Identify which cell holds the provided text, then report its (X, Y) central coordinate. 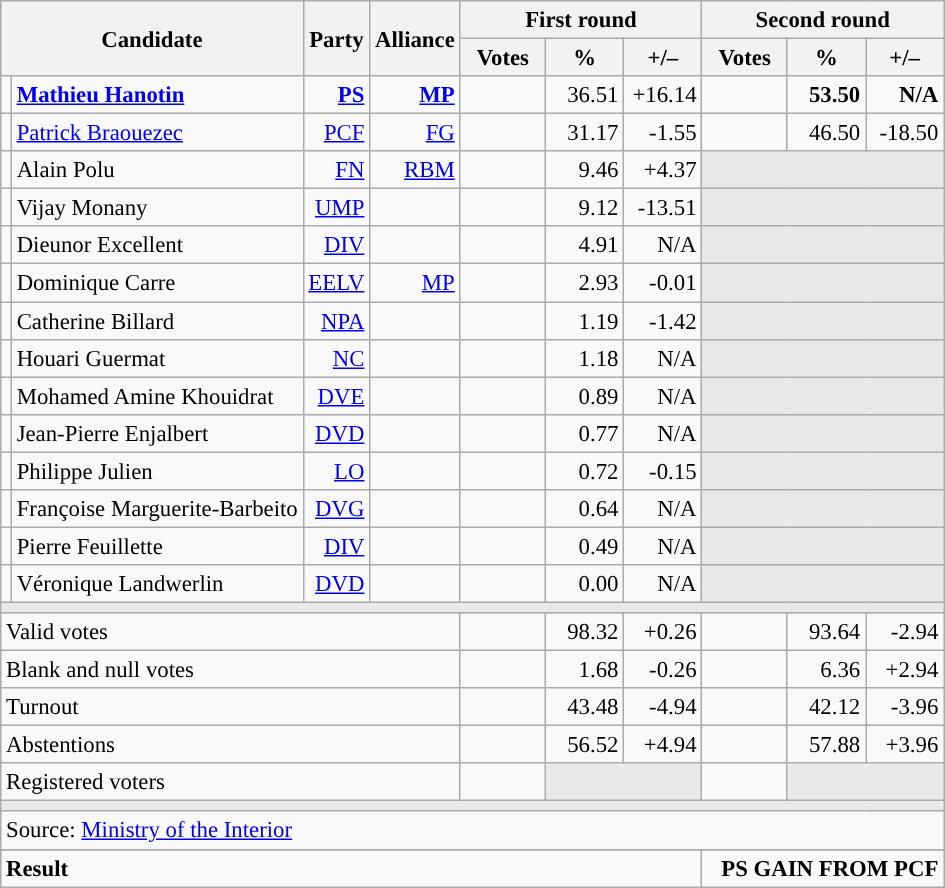
57.88 (826, 745)
First round (581, 20)
Source: Ministry of the Interior (472, 831)
Pierre Feuillette (157, 546)
FG (415, 133)
NPA (336, 321)
-1.55 (663, 133)
DVG (336, 509)
PS (336, 95)
1.19 (585, 321)
Alliance (415, 38)
LO (336, 471)
9.46 (585, 170)
+2.94 (905, 670)
+4.94 (663, 745)
0.77 (585, 433)
0.89 (585, 396)
+4.37 (663, 170)
-3.96 (905, 707)
NC (336, 358)
Valid votes (230, 632)
Second round (823, 20)
Abstentions (230, 745)
Mohamed Amine Khouidrat (157, 396)
1.18 (585, 358)
Turnout (230, 707)
Vijay Monany (157, 208)
56.52 (585, 745)
36.51 (585, 95)
93.64 (826, 632)
-18.50 (905, 133)
53.50 (826, 95)
+3.96 (905, 745)
98.32 (585, 632)
46.50 (826, 133)
Candidate (152, 38)
+16.14 (663, 95)
4.91 (585, 245)
-0.15 (663, 471)
Result (352, 868)
PCF (336, 133)
42.12 (826, 707)
Dominique Carre (157, 283)
+0.26 (663, 632)
RBM (415, 170)
Françoise Marguerite-Barbeito (157, 509)
Blank and null votes (230, 670)
2.93 (585, 283)
-0.26 (663, 670)
Alain Polu (157, 170)
Mathieu Hanotin (157, 95)
Philippe Julien (157, 471)
Jean-Pierre Enjalbert (157, 433)
6.36 (826, 670)
Registered voters (230, 782)
Dieunor Excellent (157, 245)
PS GAIN FROM PCF (823, 868)
Véronique Landwerlin (157, 584)
-13.51 (663, 208)
EELV (336, 283)
Party (336, 38)
1.68 (585, 670)
UMP (336, 208)
FN (336, 170)
0.00 (585, 584)
DVE (336, 396)
Patrick Braouezec (157, 133)
Catherine Billard (157, 321)
Houari Guermat (157, 358)
31.17 (585, 133)
-2.94 (905, 632)
0.72 (585, 471)
9.12 (585, 208)
0.49 (585, 546)
-4.94 (663, 707)
0.64 (585, 509)
-0.01 (663, 283)
-1.42 (663, 321)
43.48 (585, 707)
